Scan for the cell matching the given text and deliver its (x, y) coordinate at center. 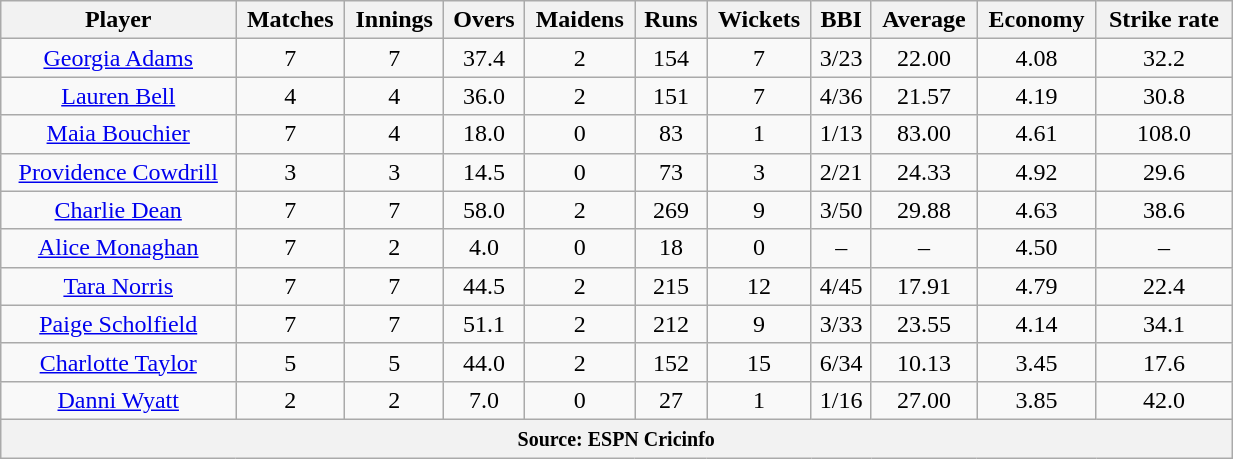
215 (671, 286)
Alice Monaghan (118, 248)
Georgia Adams (118, 58)
4.63 (1037, 210)
18 (671, 248)
4.50 (1037, 248)
4.92 (1037, 172)
154 (671, 58)
3/23 (841, 58)
22.4 (1164, 286)
30.8 (1164, 96)
73 (671, 172)
23.55 (924, 324)
3/33 (841, 324)
Danni Wyatt (118, 400)
83.00 (924, 134)
4.08 (1037, 58)
BBI (841, 20)
1/16 (841, 400)
18.0 (484, 134)
Charlotte Taylor (118, 362)
Source: ESPN Cricinfo (616, 438)
1/13 (841, 134)
38.6 (1164, 210)
Lauren Bell (118, 96)
4/36 (841, 96)
83 (671, 134)
Strike rate (1164, 20)
2/21 (841, 172)
151 (671, 96)
44.0 (484, 362)
4.0 (484, 248)
34.1 (1164, 324)
6/34 (841, 362)
4.61 (1037, 134)
3.45 (1037, 362)
108.0 (1164, 134)
27.00 (924, 400)
Economy (1037, 20)
22.00 (924, 58)
Maidens (580, 20)
37.4 (484, 58)
14.5 (484, 172)
Runs (671, 20)
17.6 (1164, 362)
29.6 (1164, 172)
4.14 (1037, 324)
Tara Norris (118, 286)
212 (671, 324)
Player (118, 20)
36.0 (484, 96)
10.13 (924, 362)
58.0 (484, 210)
44.5 (484, 286)
15 (759, 362)
32.2 (1164, 58)
42.0 (1164, 400)
152 (671, 362)
Charlie Dean (118, 210)
27 (671, 400)
24.33 (924, 172)
51.1 (484, 324)
Wickets (759, 20)
4.79 (1037, 286)
Average (924, 20)
3/50 (841, 210)
4/45 (841, 286)
Overs (484, 20)
12 (759, 286)
269 (671, 210)
3.85 (1037, 400)
29.88 (924, 210)
21.57 (924, 96)
Maia Bouchier (118, 134)
7.0 (484, 400)
Innings (394, 20)
4.19 (1037, 96)
Paige Scholfield (118, 324)
Matches (290, 20)
17.91 (924, 286)
Providence Cowdrill (118, 172)
